Extract the [x, y] coordinate from the center of the cell holding the provided text.  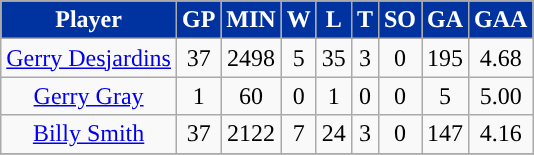
2122 [251, 134]
SO [400, 20]
Gerry Desjardins [89, 58]
5.00 [501, 96]
24 [334, 134]
7 [298, 134]
GP [198, 20]
2498 [251, 58]
195 [446, 58]
GA [446, 20]
4.68 [501, 58]
W [298, 20]
MIN [251, 20]
4.16 [501, 134]
L [334, 20]
147 [446, 134]
GAA [501, 20]
35 [334, 58]
60 [251, 96]
Gerry Gray [89, 96]
Billy Smith [89, 134]
T [364, 20]
Player [89, 20]
